Pinpoint the cell where the given text exists, returning its [X, Y] midpoint coordinate. 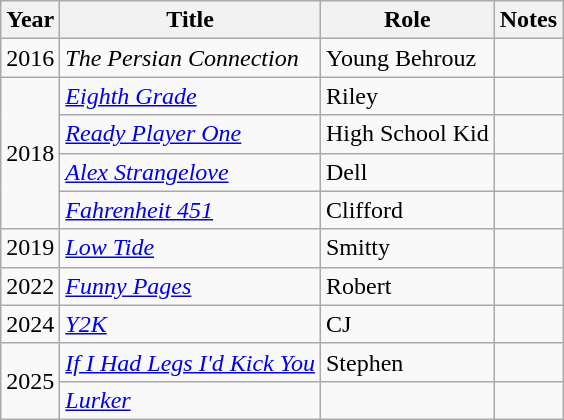
2022 [30, 286]
Lurker [190, 400]
CJ [407, 324]
Ready Player One [190, 134]
If I Had Legs I'd Kick You [190, 362]
2025 [30, 381]
Eighth Grade [190, 96]
Role [407, 20]
Young Behrouz [407, 58]
Y2K [190, 324]
Notes [528, 20]
Alex Strangelove [190, 172]
Riley [407, 96]
Clifford [407, 210]
Title [190, 20]
2016 [30, 58]
Stephen [407, 362]
2019 [30, 248]
Funny Pages [190, 286]
Smitty [407, 248]
Year [30, 20]
High School Kid [407, 134]
Fahrenheit 451 [190, 210]
Dell [407, 172]
The Persian Connection [190, 58]
Low Tide [190, 248]
2024 [30, 324]
Robert [407, 286]
2018 [30, 153]
